From the cell containing the given text, extract its center point as (X, Y) coordinate. 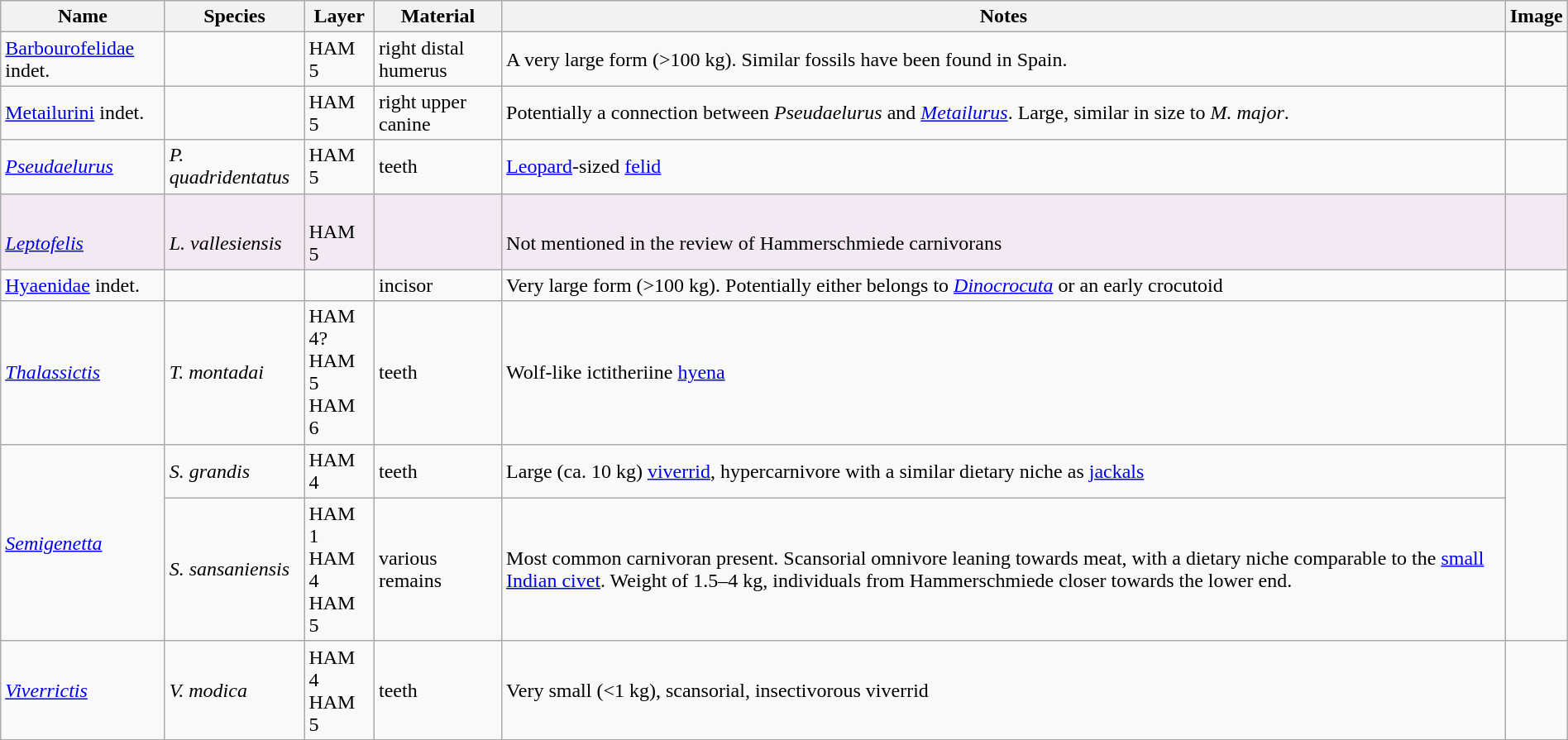
V. modica (235, 690)
L. vallesiensis (235, 232)
S. grandis (235, 471)
Image (1537, 17)
Material (437, 17)
Species (235, 17)
Potentially a connection between Pseudaelurus and Metailurus. Large, similar in size to M. major. (1004, 112)
HAM 4?HAM 5HAM 6 (339, 372)
T. montadai (235, 372)
HAM 4 (339, 471)
various remains (437, 569)
P. quadridentatus (235, 167)
Barbourofelidae indet. (83, 60)
Not mentioned in the review of Hammerschmiede carnivorans (1004, 232)
A very large form (>100 kg). Similar fossils have been found in Spain. (1004, 60)
Leopard-sized felid (1004, 167)
Very large form (>100 kg). Potentially either belongs to Dinocrocuta or an early crocutoid (1004, 285)
right upper canine (437, 112)
Notes (1004, 17)
Pseudaelurus (83, 167)
Layer (339, 17)
Leptofelis (83, 232)
right distal humerus (437, 60)
Viverrictis (83, 690)
HAM 1HAM 4HAM 5 (339, 569)
Hyaenidae indet. (83, 285)
Very small (<1 kg), scansorial, insectivorous viverrid (1004, 690)
incisor (437, 285)
Thalassictis (83, 372)
HAM 4HAM 5 (339, 690)
Metailurini indet. (83, 112)
Wolf-like ictitheriine hyena (1004, 372)
Name (83, 17)
Semigenetta (83, 542)
S. sansaniensis (235, 569)
Large (ca. 10 kg) viverrid, hypercarnivore with a similar dietary niche as jackals (1004, 471)
